Extract the [X, Y] coordinate from the center of the cell holding the provided text.  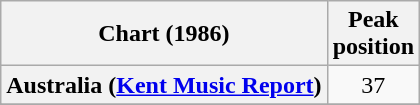
Peakposition [373, 34]
Australia (Kent Music Report) [164, 85]
Chart (1986) [164, 34]
37 [373, 85]
